Output the (X, Y) coordinate of the center of the cell containing the given text.  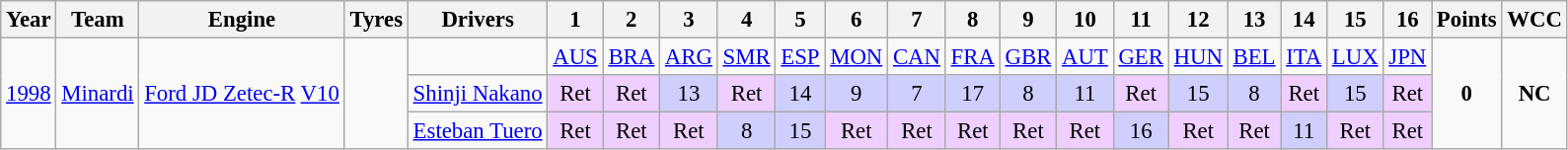
0 (1466, 95)
Ford JD Zetec-R V10 (242, 95)
1998 (29, 95)
WCC (1534, 20)
Esteban Tuero (478, 131)
Minardi (98, 95)
12 (1198, 20)
AUT (1085, 57)
Points (1466, 20)
17 (973, 94)
Year (29, 20)
NC (1534, 95)
4 (746, 20)
JPN (1407, 57)
10 (1085, 20)
3 (689, 20)
Tyres (376, 20)
Shinji Nakano (478, 94)
BRA (632, 57)
ESP (800, 57)
2 (632, 20)
Engine (242, 20)
CAN (918, 57)
HUN (1198, 57)
MON (857, 57)
1 (575, 20)
5 (800, 20)
ITA (1305, 57)
FRA (973, 57)
ARG (689, 57)
AUS (575, 57)
6 (857, 20)
LUX (1356, 57)
Drivers (478, 20)
SMR (746, 57)
GBR (1028, 57)
Team (98, 20)
GER (1141, 57)
BEL (1254, 57)
